Extract the [x, y] coordinate from the center of the cell holding the provided text.  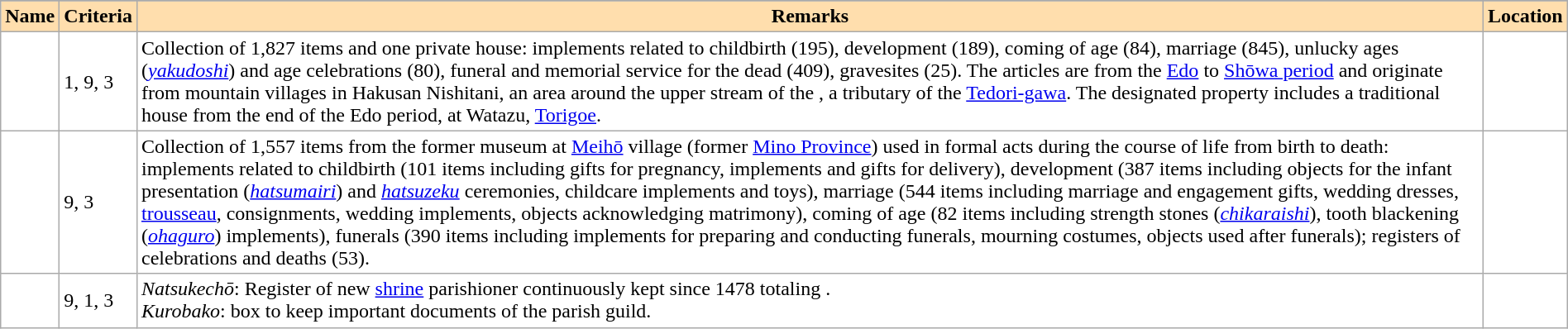
Natsukechō: Register of new shrine parishioner continuously kept since 1478 totaling .Kurobako: box to keep important documents of the parish guild. [810, 301]
9, 3 [98, 202]
Remarks [810, 17]
Criteria [98, 17]
1, 9, 3 [98, 81]
9, 1, 3 [98, 301]
Location [1526, 17]
Name [30, 17]
